Return [X, Y] of the center of cell containing provided text 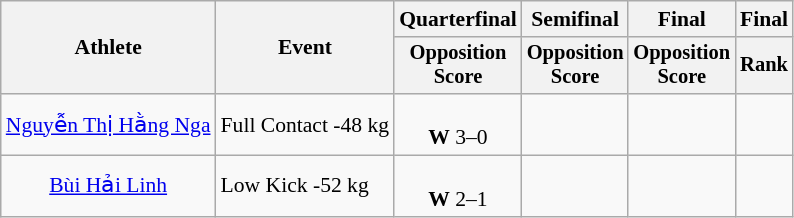
Nguyễn Thị Hằng Nga [108, 124]
Rank [764, 66]
Full Contact -48 kg [306, 124]
Semifinal [576, 19]
Quarterfinal [458, 19]
W 3–0 [458, 124]
Low Kick -52 kg [306, 186]
Event [306, 48]
Athlete [108, 48]
Bùi Hải Linh [108, 186]
W 2–1 [458, 186]
